Search for the cell housing the specified text and yield its (x, y) center coordinate. 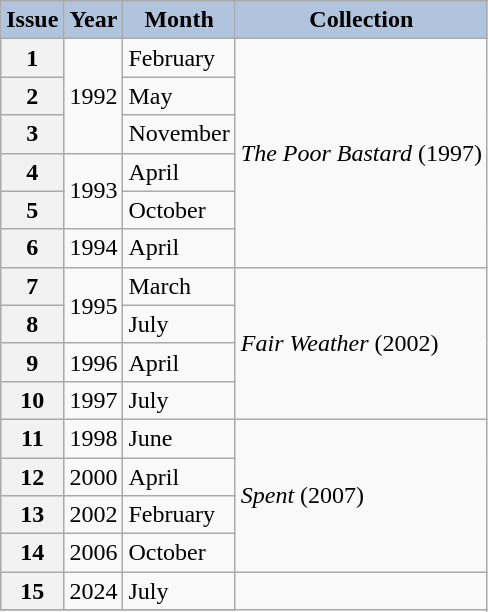
1996 (94, 362)
Issue (32, 20)
15 (32, 591)
March (179, 286)
11 (32, 438)
Year (94, 20)
Month (179, 20)
2006 (94, 553)
13 (32, 515)
The Poor Bastard (1997) (361, 153)
Spent (2007) (361, 495)
November (179, 134)
1995 (94, 305)
2000 (94, 477)
1 (32, 58)
9 (32, 362)
Collection (361, 20)
Fair Weather (2002) (361, 343)
3 (32, 134)
2024 (94, 591)
4 (32, 172)
5 (32, 210)
2002 (94, 515)
1994 (94, 248)
14 (32, 553)
June (179, 438)
1993 (94, 191)
May (179, 96)
8 (32, 324)
7 (32, 286)
2 (32, 96)
1998 (94, 438)
10 (32, 400)
1992 (94, 96)
1997 (94, 400)
6 (32, 248)
12 (32, 477)
